Detect which cell encompasses the target text, then output its (X, Y) center coordinate. 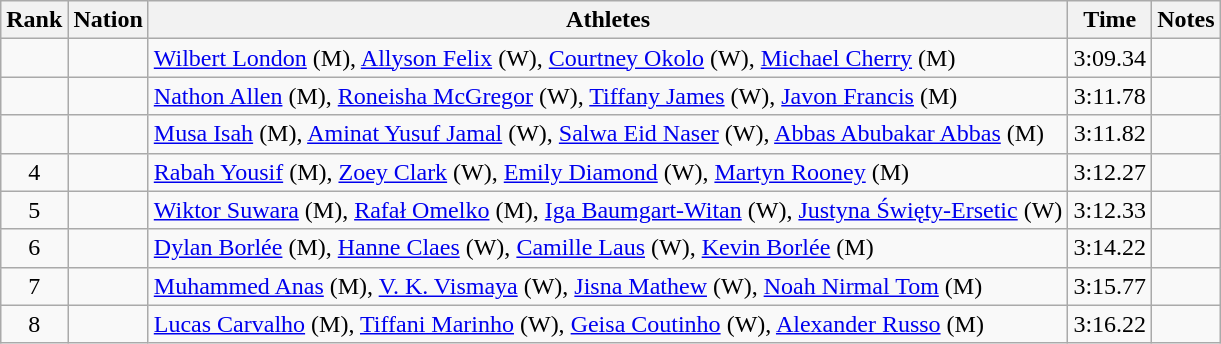
3:12.33 (1110, 210)
Time (1110, 20)
Notes (1186, 20)
Athletes (608, 20)
Lucas Carvalho (M), Tiffani Marinho (W), Geisa Coutinho (W), Alexander Russo (M) (608, 324)
Wilbert London (M), Allyson Felix (W), Courtney Okolo (W), Michael Cherry (M) (608, 58)
3:15.77 (1110, 286)
Nathon Allen (M), Roneisha McGregor (W), Tiffany James (W), Javon Francis (M) (608, 96)
3:09.34 (1110, 58)
3:11.82 (1110, 134)
Musa Isah (M), Aminat Yusuf Jamal (W), Salwa Eid Naser (W), Abbas Abubakar Abbas (M) (608, 134)
8 (34, 324)
Dylan Borlée (M), Hanne Claes (W), Camille Laus (W), Kevin Borlée (M) (608, 248)
3:12.27 (1110, 172)
5 (34, 210)
7 (34, 286)
6 (34, 248)
Rabah Yousif (M), Zoey Clark (W), Emily Diamond (W), Martyn Rooney (M) (608, 172)
Muhammed Anas (M), V. K. Vismaya (W), Jisna Mathew (W), Noah Nirmal Tom (M) (608, 286)
3:11.78 (1110, 96)
Nation (108, 20)
3:16.22 (1110, 324)
Wiktor Suwara (M), Rafał Omelko (M), Iga Baumgart-Witan (W), Justyna Święty-Ersetic (W) (608, 210)
4 (34, 172)
3:14.22 (1110, 248)
Rank (34, 20)
